For the text-containing cell, return its midpoint in (X, Y) coordinate format. 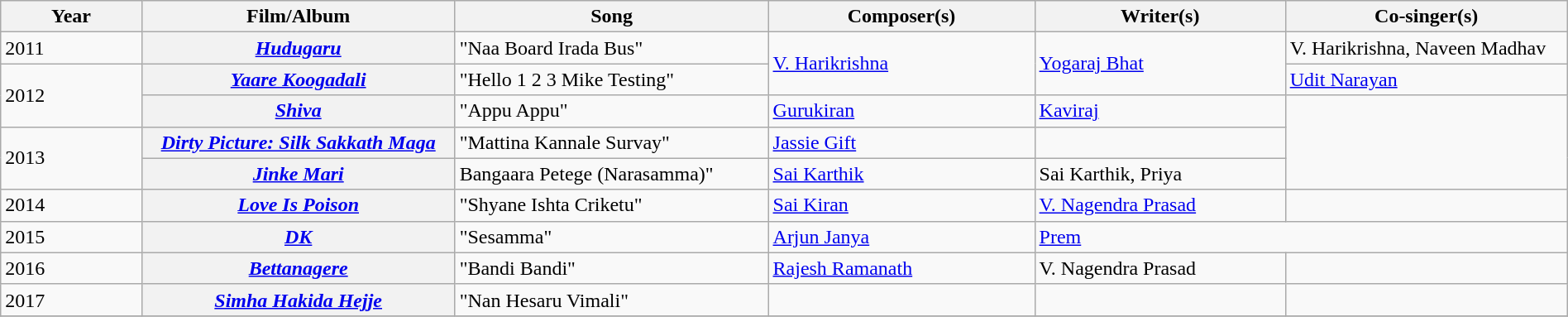
Gurukiran (901, 111)
Film/Album (298, 17)
2012 (71, 95)
Co-singer(s) (1426, 17)
Year (71, 17)
Kaviraj (1159, 111)
Shiva (298, 111)
Arjun Janya (901, 237)
"Hello 1 2 3 Mike Testing" (612, 79)
Yogaraj Bhat (1159, 64)
V. Harikrishna, Naveen Madhav (1426, 48)
2013 (71, 158)
Bettanagere (298, 268)
Prem (1301, 237)
Hudugaru (298, 48)
"Mattina Kannale Survay" (612, 142)
Dirty Picture: Silk Sakkath Maga (298, 142)
Sai Karthik (901, 174)
Sai Kiran (901, 205)
Bangaara Petege (Narasamma)" (612, 174)
Composer(s) (901, 17)
"Sesamma" (612, 237)
Love Is Poison (298, 205)
Udit Narayan (1426, 79)
2017 (71, 300)
V. Harikrishna (901, 64)
Rajesh Ramanath (901, 268)
Yaare Koogadali (298, 79)
"Bandi Bandi" (612, 268)
2015 (71, 237)
Jassie Gift (901, 142)
Jinke Mari (298, 174)
"Nan Hesaru Vimali" (612, 300)
2011 (71, 48)
DK (298, 237)
2016 (71, 268)
Simha Hakida Hejje (298, 300)
"Shyane Ishta Criketu" (612, 205)
Song (612, 17)
Sai Karthik, Priya (1159, 174)
Writer(s) (1159, 17)
2014 (71, 205)
"Naa Board Irada Bus" (612, 48)
"Appu Appu" (612, 111)
